Return (x, y) of the center of cell containing provided text 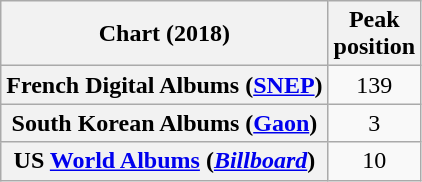
South Korean Albums (Gaon) (164, 123)
French Digital Albums (SNEP) (164, 85)
3 (374, 123)
Chart (2018) (164, 34)
139 (374, 85)
10 (374, 161)
US World Albums (Billboard) (164, 161)
Peakposition (374, 34)
